Return [x, y] of the center of cell containing provided text 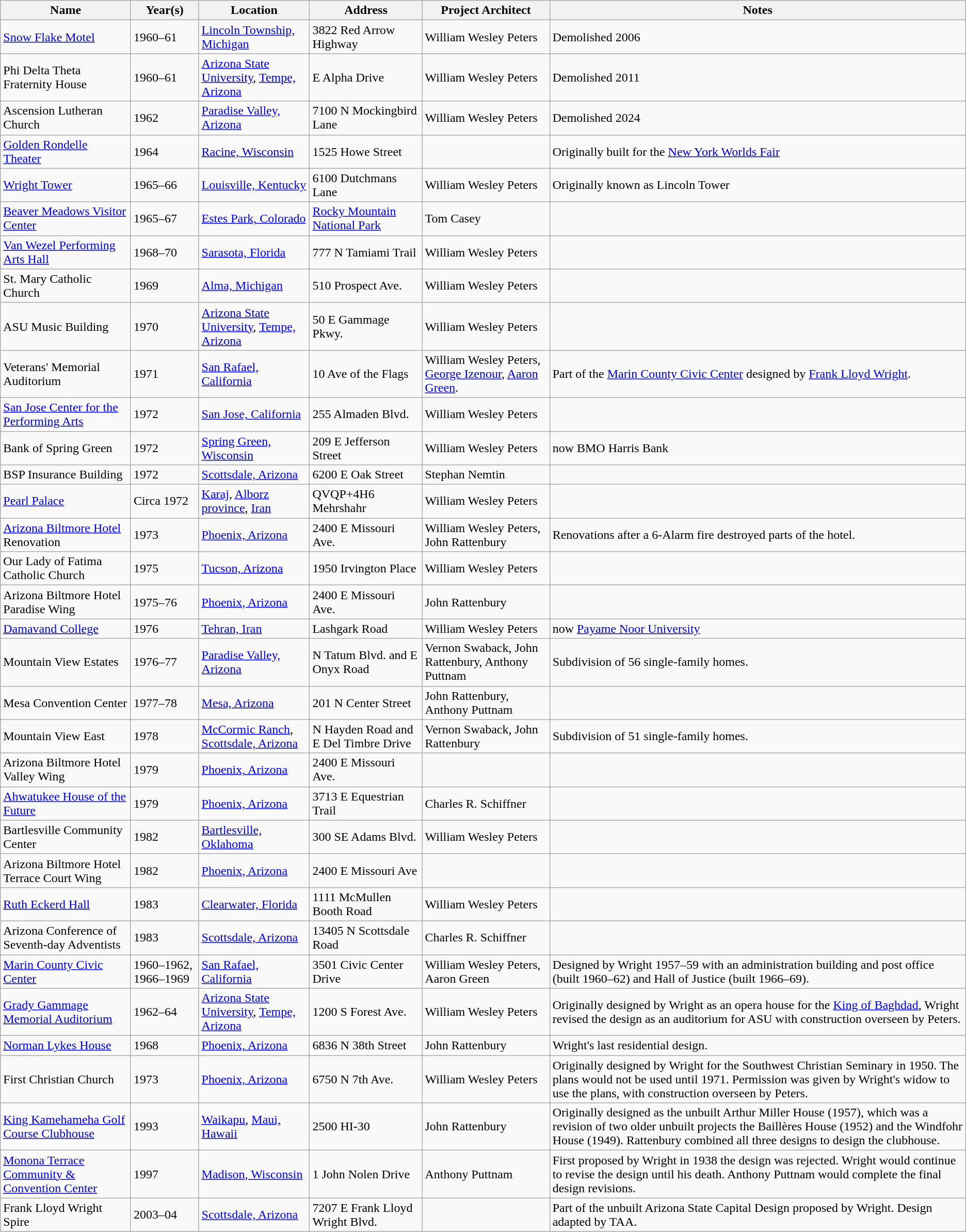
Spring Green, Wisconsin [254, 448]
1977–78 [165, 703]
1962 [165, 118]
Vernon Swaback, John Rattenbury [486, 736]
Notes [758, 10]
Estes Park, Colorado [254, 219]
300 SE Adams Blvd. [366, 837]
Clearwater, Florida [254, 904]
N Hayden Road and E Del Timbre Drive [366, 736]
John Rattenbury, Anthony Puttnam [486, 703]
2400 E Missouri Ave [366, 870]
6836 N 38th Street [366, 1046]
3822 Red Arrow Highway [366, 37]
Our Lady of Fatima Catholic Church [66, 569]
Golden Rondelle Theater [66, 152]
201 N Center Street [366, 703]
Norman Lykes House [66, 1046]
Location [254, 10]
1525 Howe Street [366, 152]
Phi Delta Theta Fraternity House [66, 77]
First Christian Church [66, 1079]
Tehran, Iran [254, 629]
1978 [165, 736]
1962–64 [165, 1012]
Year(s) [165, 10]
1964 [165, 152]
Arizona Conference of Seventh-day Adventists [66, 937]
Ascension Lutheran Church [66, 118]
ASU Music Building [66, 326]
Louisville, Kentucky [254, 185]
1960–1962, 1966–1969 [165, 971]
Waikapu, Maui, Hawaii [254, 1127]
1993 [165, 1127]
1970 [165, 326]
7207 E Frank Lloyd Wright Blvd. [366, 1215]
Veterans' Memorial Auditorium [66, 374]
1111 McMullen Booth Road [366, 904]
BSP Insurance Building [66, 475]
Project Architect [486, 10]
510 Prospect Ave. [366, 286]
Anthony Puttnam [486, 1174]
1950 Irvington Place [366, 569]
1965–66 [165, 185]
1976 [165, 629]
7100 N Mockingbird Lane [366, 118]
Bank of Spring Green [66, 448]
King Kamehameha Golf Course Clubhouse [66, 1127]
10 Ave of the Flags [366, 374]
Racine, Wisconsin [254, 152]
Madison, Wisconsin [254, 1174]
Frank Lloyd Wright Spire [66, 1215]
San Jose Center for the Performing Arts [66, 414]
Mountain View Estates [66, 662]
Snow Flake Motel [66, 37]
3501 Civic Center Drive [366, 971]
Lashgark Road [366, 629]
6750 N 7th Ave. [366, 1079]
QVQP+4H6 Mehrshahr [366, 502]
E Alpha Drive [366, 77]
Vernon Swaback, John Rattenbury, Anthony Puttnam [486, 662]
1976–77 [165, 662]
Originally built for the New York Worlds Fair [758, 152]
San Jose, California [254, 414]
13405 N Scottsdale Road [366, 937]
3713 E Equestrian Trail [366, 803]
255 Almaden Blvd. [366, 414]
Part of the unbuilt Arizona State Capital Design proposed by Wright. Design adapted by TAA. [758, 1215]
6200 E Oak Street [366, 475]
6100 Dutchmans Lane [366, 185]
Circa 1972 [165, 502]
now Payame Noor University [758, 629]
2500 HI-30 [366, 1127]
Karaj, Alborz province, Iran [254, 502]
1975 [165, 569]
Arizona Biltmore Hotel Terrace Court Wing [66, 870]
Renovations after a 6-Alarm fire destroyed parts of the hotel. [758, 535]
1200 S Forest Ave. [366, 1012]
Demolished 2011 [758, 77]
William Wesley Peters, John Rattenbury [486, 535]
Part of the Marin County Civic Center designed by Frank Lloyd Wright. [758, 374]
Originally known as Lincoln Tower [758, 185]
McCormic Ranch, Scottsdale, Arizona [254, 736]
Subdivision of 56 single-family homes. [758, 662]
1969 [165, 286]
Tucson, Arizona [254, 569]
777 N Tamiami Trail [366, 252]
Arizona Biltmore Hotel Valley Wing [66, 770]
Mountain View East [66, 736]
Marin County Civic Center [66, 971]
Stephan Nemtin [486, 475]
Monona Terrace Community & Convention Center [66, 1174]
Ruth Eckerd Hall [66, 904]
Lincoln Township, Michigan [254, 37]
Mesa Convention Center [66, 703]
Demolished 2024 [758, 118]
Alma, Michigan [254, 286]
Ahwatukee House of the Future [66, 803]
Name [66, 10]
N Tatum Blvd. and E Onyx Road [366, 662]
1975–76 [165, 602]
Wright Tower [66, 185]
Demolished 2006 [758, 37]
Mesa, Arizona [254, 703]
Damavand College [66, 629]
Bartlesville Community Center [66, 837]
1968 [165, 1046]
2003–04 [165, 1215]
209 E Jefferson Street [366, 448]
Beaver Meadows Visitor Center [66, 219]
Pearl Palace [66, 502]
Rocky Mountain National Park [366, 219]
1965–67 [165, 219]
St. Mary Catholic Church [66, 286]
Arizona Biltmore Hotel Paradise Wing [66, 602]
Wright's last residential design. [758, 1046]
Grady Gammage Memorial Auditorium [66, 1012]
Sarasota, Florida [254, 252]
Bartlesville, Oklahoma [254, 837]
Designed by Wright 1957–59 with an administration building and post office (built 1960–62) and Hall of Justice (built 1966–69). [758, 971]
Van Wezel Performing Arts Hall [66, 252]
1997 [165, 1174]
William Wesley Peters, Aaron Green [486, 971]
Subdivision of 51 single-family homes. [758, 736]
William Wesley Peters, George Izenour, Aaron Green. [486, 374]
Address [366, 10]
1971 [165, 374]
Tom Casey [486, 219]
Arizona Biltmore Hotel Renovation [66, 535]
1 John Nolen Drive [366, 1174]
now BMO Harris Bank [758, 448]
1968–70 [165, 252]
50 E Gammage Pkwy. [366, 326]
